Identify which cell holds the provided text, then report its [X, Y] central coordinate. 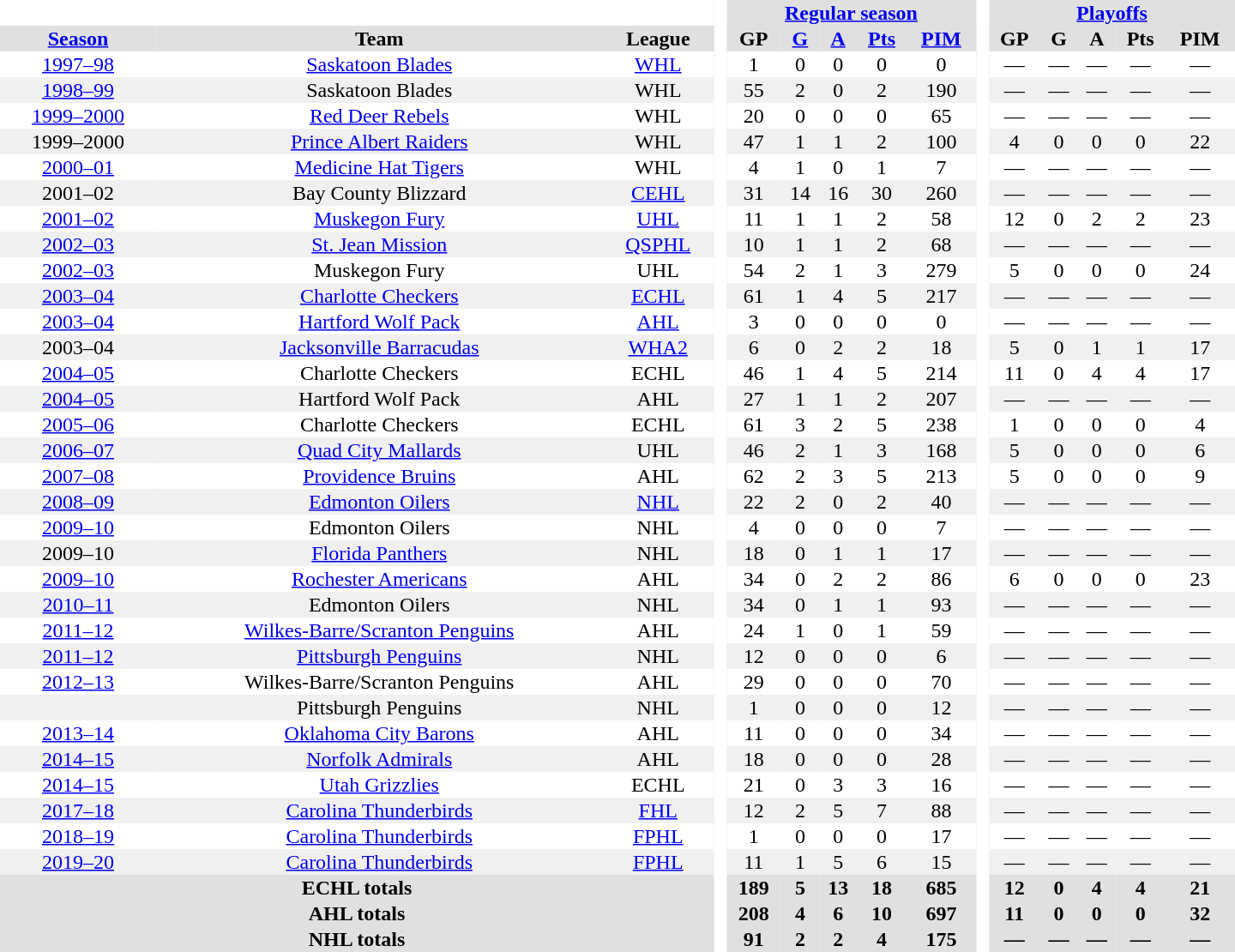
697 [942, 913]
Florida Panthers [379, 553]
1997–98 [78, 64]
2007–08 [78, 476]
168 [942, 450]
91 [754, 939]
279 [942, 270]
214 [942, 373]
54 [754, 270]
31 [754, 193]
Bay County Blizzard [379, 193]
Jacksonville Barracudas [379, 347]
2013–14 [78, 733]
175 [942, 939]
Quad City Mallards [379, 450]
20 [754, 116]
86 [942, 579]
QSPHL [658, 244]
9 [1200, 476]
47 [754, 142]
WHA2 [658, 347]
685 [942, 888]
68 [942, 244]
70 [942, 682]
2000–01 [78, 167]
Medicine Hat Tigers [379, 167]
Team [379, 39]
59 [942, 630]
League [658, 39]
62 [754, 476]
Utah Grizzlies [379, 785]
ECHL totals [357, 888]
Providence Bruins [379, 476]
2019–20 [78, 862]
FHL [658, 810]
29 [754, 682]
65 [942, 116]
Season [78, 39]
NHL totals [357, 939]
Rochester Americans [379, 579]
St. Jean Mission [379, 244]
30 [882, 193]
14 [800, 193]
1998–99 [78, 90]
27 [754, 399]
28 [942, 759]
32 [1200, 913]
208 [754, 913]
40 [942, 502]
Playoffs [1111, 13]
2006–07 [78, 450]
Norfolk Admirals [379, 759]
13 [838, 888]
2008–09 [78, 502]
15 [942, 862]
2017–18 [78, 810]
238 [942, 425]
260 [942, 193]
2010–11 [78, 605]
CEHL [658, 193]
2012–13 [78, 682]
55 [754, 90]
88 [942, 810]
Regular season [851, 13]
100 [942, 142]
189 [754, 888]
207 [942, 399]
93 [942, 605]
213 [942, 476]
Oklahoma City Barons [379, 733]
Prince Albert Raiders [379, 142]
217 [942, 296]
AHL totals [357, 913]
2005–06 [78, 425]
Red Deer Rebels [379, 116]
190 [942, 90]
2018–19 [78, 836]
58 [942, 219]
